Return (X, Y) of the center of cell containing provided text 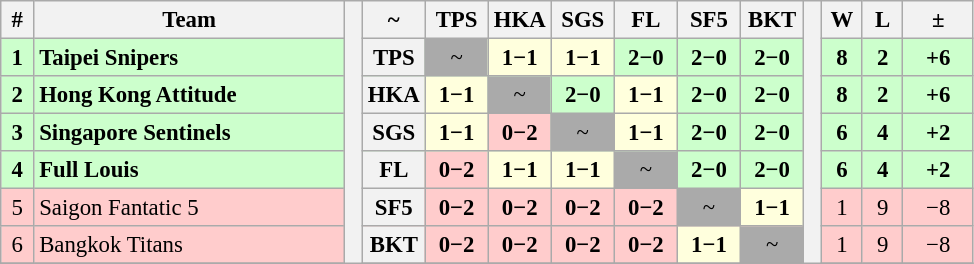
Singapore Sentinels (190, 133)
Taipei Snipers (190, 58)
⁠⁠Bangkok Titans (190, 245)
Hong Kong Attitude (190, 95)
Saigon Fantatic 5 (190, 208)
3 (18, 133)
L (882, 20)
# (18, 20)
± (938, 20)
Team (190, 20)
W (842, 20)
5 (18, 208)
Full Louis (190, 170)
